Scan for the cell matching the given text and deliver its (x, y) coordinate at center. 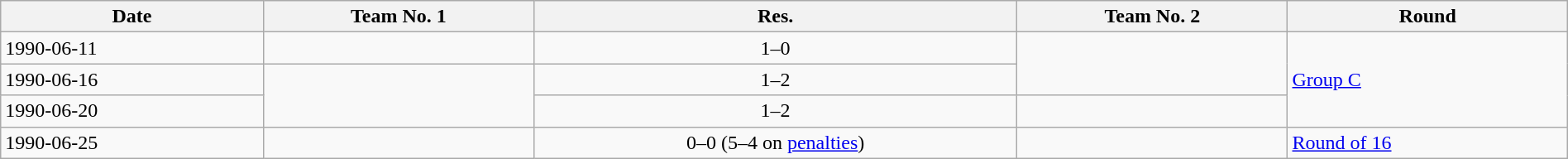
Group C (1427, 79)
1990-06-11 (132, 48)
Team No. 1 (399, 17)
1–0 (776, 48)
Round of 16 (1427, 142)
1990-06-25 (132, 142)
Team No. 2 (1153, 17)
0–0 (5–4 on penalties) (776, 142)
1990-06-16 (132, 79)
Date (132, 17)
Res. (776, 17)
1990-06-20 (132, 111)
Round (1427, 17)
